Identify which cell holds the provided text, then report its [x, y] central coordinate. 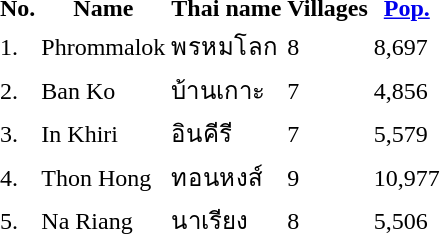
อินคีรี [226, 134]
8 [328, 46]
9 [328, 177]
ทอนหงส์ [226, 177]
In Khiri [104, 134]
บ้านเกาะ [226, 90]
Thon Hong [104, 177]
Phrommalok [104, 46]
พรหมโลก [226, 46]
Ban Ko [104, 90]
